Search for the cell housing the specified text and yield its [X, Y] center coordinate. 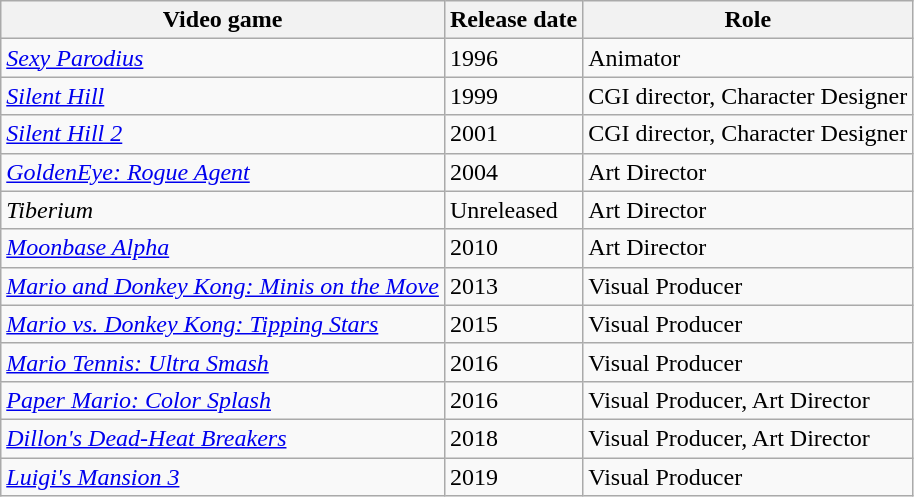
GoldenEye: Rogue Agent [223, 172]
2001 [513, 134]
2010 [513, 248]
2013 [513, 286]
Mario Tennis: Ultra Smash [223, 362]
Tiberium [223, 210]
Sexy Parodius [223, 58]
Silent Hill 2 [223, 134]
1999 [513, 96]
Dillon's Dead-Heat Breakers [223, 438]
Animator [748, 58]
Unreleased [513, 210]
Moonbase Alpha [223, 248]
2018 [513, 438]
Silent Hill [223, 96]
Mario vs. Donkey Kong: Tipping Stars [223, 324]
Release date [513, 20]
Mario and Donkey Kong: Minis on the Move [223, 286]
1996 [513, 58]
Role [748, 20]
Paper Mario: Color Splash [223, 400]
2015 [513, 324]
Video game [223, 20]
2019 [513, 477]
2004 [513, 172]
Luigi's Mansion 3 [223, 477]
